Determine the (X, Y) coordinate at the center of the cell enclosing the given text.  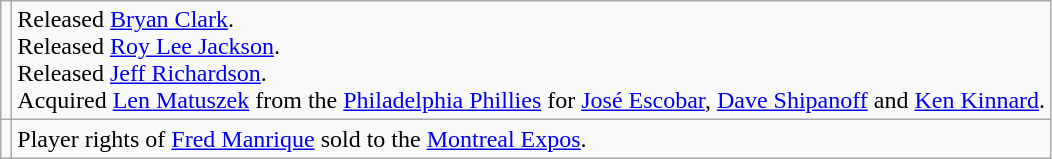
Player rights of Fred Manrique sold to the Montreal Expos. (532, 139)
